Determine the (x, y) coordinate at the center of the cell enclosing the given text.  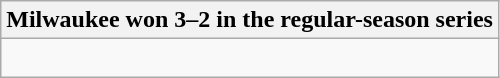
Milwaukee won 3–2 in the regular-season series (250, 20)
